Search for the cell housing the specified text and yield its [X, Y] center coordinate. 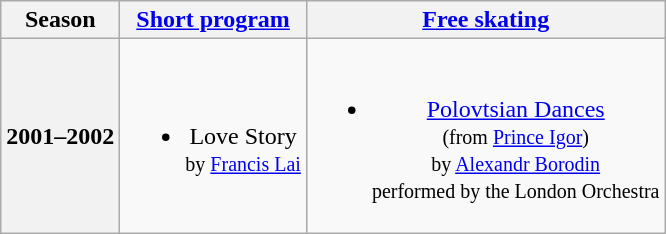
Season [60, 20]
Short program [214, 20]
Polovtsian Dances (from Prince Igor) by Alexandr Borodin performed by the London Orchestra [486, 136]
Free skating [486, 20]
2001–2002 [60, 136]
Love Story by Francis Lai [214, 136]
